Return [x, y] of the center of cell containing provided text 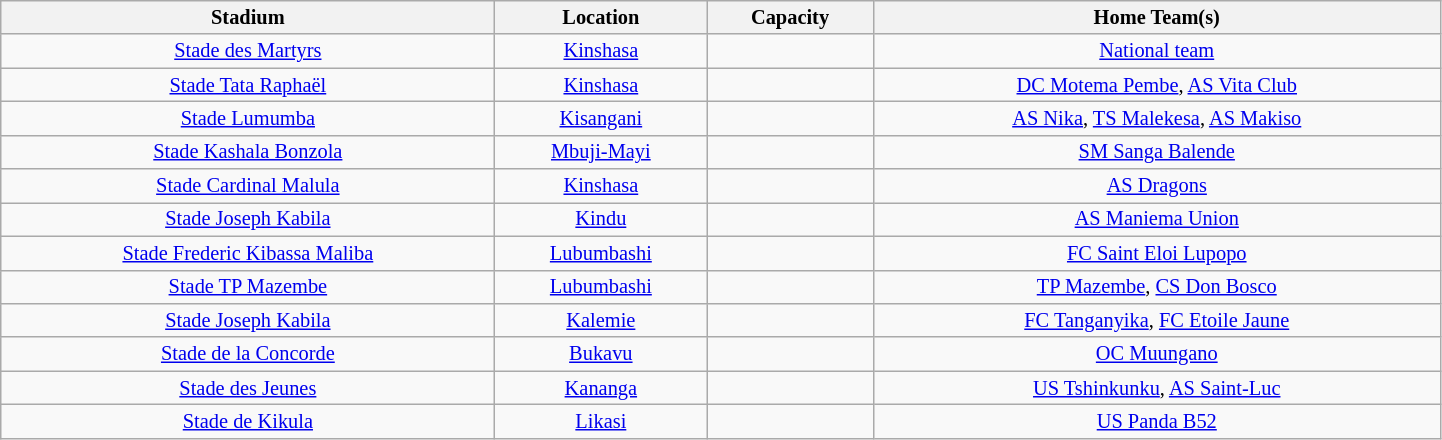
OC Muungano [1156, 354]
AS Dragons [1156, 186]
AS Maniema Union [1156, 219]
US Panda B52 [1156, 421]
DC Motema Pembe, AS Vita Club [1156, 85]
Mbuji-Mayi [601, 152]
FC Tanganyika, FC Etoile Jaune [1156, 320]
Kananga [601, 388]
Stade Kashala Bonzola [248, 152]
Stade des Jeunes [248, 388]
AS Nika, TS Malekesa, AS Makiso [1156, 118]
Stade Tata Raphaël [248, 85]
Kisangani [601, 118]
National team [1156, 51]
Stade de Kikula [248, 421]
Bukavu [601, 354]
Stade Frederic Kibassa Maliba [248, 253]
FC Saint Eloi Lupopo [1156, 253]
Stade Lumumba [248, 118]
Stade de la Concorde [248, 354]
Stade Cardinal Malula [248, 186]
Stadium [248, 17]
SM Sanga Balende [1156, 152]
TP Mazembe, CS Don Bosco [1156, 287]
Capacity [790, 17]
Stade TP Mazembe [248, 287]
Location [601, 17]
Kalemie [601, 320]
Kindu [601, 219]
Likasi [601, 421]
Stade des Martyrs [248, 51]
US Tshinkunku, AS Saint-Luc [1156, 388]
Home Team(s) [1156, 17]
